Determine the [x, y] coordinate at the center of the cell enclosing the given text.  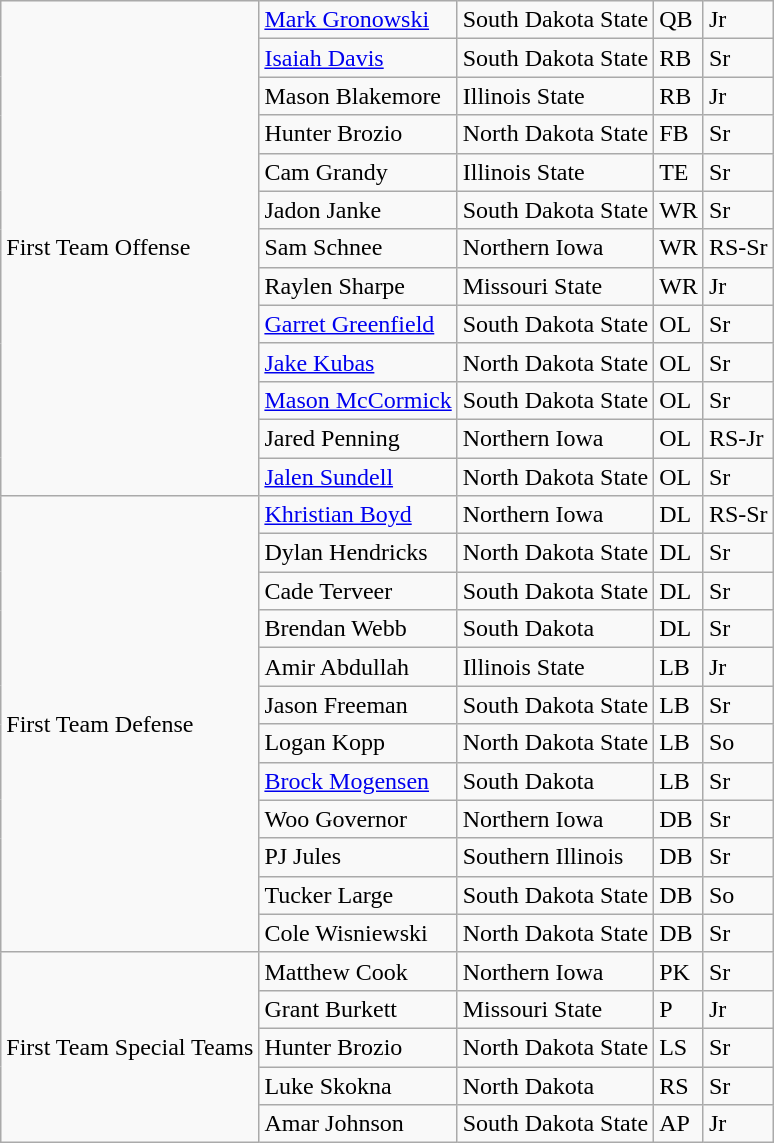
P [679, 1009]
Khristian Boyd [358, 515]
Cam Grandy [358, 172]
FB [679, 134]
PK [679, 971]
Dylan Hendricks [358, 553]
First Team Defense [130, 724]
Jason Freeman [358, 705]
LS [679, 1047]
Garret Greenfield [358, 324]
Woo Governor [358, 819]
Brock Mogensen [358, 781]
PJ Jules [358, 857]
RS-Jr [738, 438]
RS [679, 1085]
Amar Johnson [358, 1124]
Amir Abdullah [358, 667]
Logan Kopp [358, 743]
Mason Blakemore [358, 96]
Sam Schnee [358, 248]
Jared Penning [358, 438]
Raylen Sharpe [358, 286]
Jake Kubas [358, 362]
Tucker Large [358, 895]
Jalen Sundell [358, 477]
QB [679, 20]
Southern Illinois [555, 857]
Matthew Cook [358, 971]
First Team Special Teams [130, 1047]
Luke Skokna [358, 1085]
Cade Terveer [358, 591]
North Dakota [555, 1085]
Jadon Janke [358, 210]
AP [679, 1124]
Grant Burkett [358, 1009]
Mason McCormick [358, 400]
Isaiah Davis [358, 58]
Brendan Webb [358, 629]
TE [679, 172]
Mark Gronowski [358, 20]
First Team Offense [130, 248]
Cole Wisniewski [358, 933]
